Output the (x, y) coordinate of the center of the cell containing the given text.  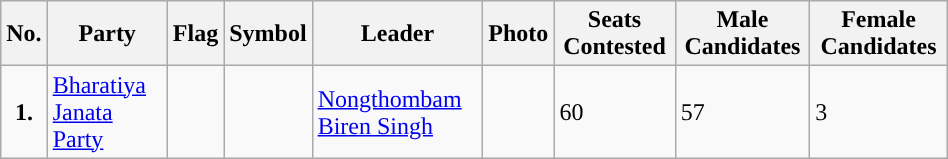
Photo (518, 34)
60 (614, 112)
No. (24, 34)
Symbol (268, 34)
57 (742, 112)
Nongthombam Biren Singh (398, 112)
Party (107, 34)
3 (879, 112)
Male Candidates (742, 34)
1. (24, 112)
Female Candidates (879, 34)
Leader (398, 34)
Seats Contested (614, 34)
Bharatiya Janata Party (107, 112)
Flag (195, 34)
